Find where the given text appears and provide that cell's center as [X, Y] coordinate. 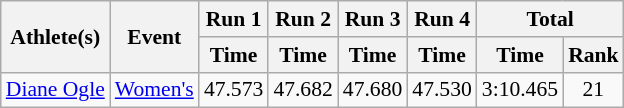
Athlete(s) [56, 36]
Rank [594, 55]
21 [594, 90]
Run 3 [372, 19]
47.573 [234, 90]
47.682 [302, 90]
3:10.465 [520, 90]
Total [550, 19]
Women's [154, 90]
Run 4 [442, 19]
Run 1 [234, 19]
Event [154, 36]
47.680 [372, 90]
Run 2 [302, 19]
47.530 [442, 90]
Diane Ogle [56, 90]
